From the cell containing the given text, extract its center point as (x, y) coordinate. 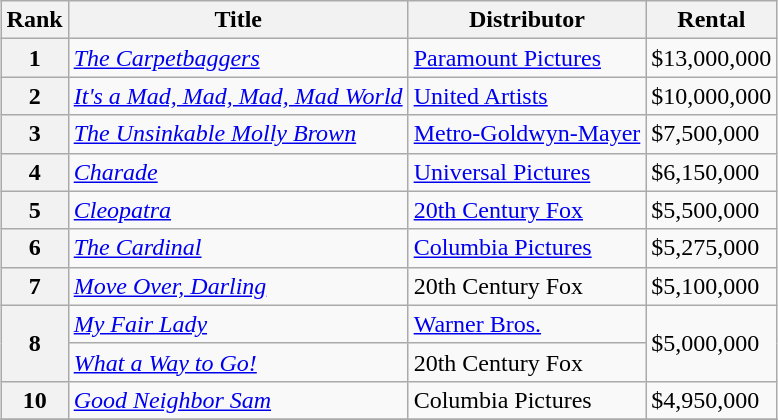
Warner Bros. (527, 324)
$6,150,000 (712, 172)
United Artists (527, 96)
1 (34, 58)
The Carpetbaggers (238, 58)
My Fair Lady (238, 324)
Metro-Goldwyn-Mayer (527, 134)
Charade (238, 172)
$5,275,000 (712, 248)
$4,950,000 (712, 400)
5 (34, 210)
$5,500,000 (712, 210)
$10,000,000 (712, 96)
6 (34, 248)
3 (34, 134)
What a Way to Go! (238, 362)
Rank (34, 20)
Paramount Pictures (527, 58)
$5,100,000 (712, 286)
The Cardinal (238, 248)
4 (34, 172)
Rental (712, 20)
The Unsinkable Molly Brown (238, 134)
Title (238, 20)
$13,000,000 (712, 58)
It's a Mad, Mad, Mad, Mad World (238, 96)
8 (34, 343)
Move Over, Darling (238, 286)
Good Neighbor Sam (238, 400)
Universal Pictures (527, 172)
7 (34, 286)
$5,000,000 (712, 343)
2 (34, 96)
Cleopatra (238, 210)
10 (34, 400)
$7,500,000 (712, 134)
Distributor (527, 20)
